Detect which cell encompasses the target text, then output its [X, Y] center coordinate. 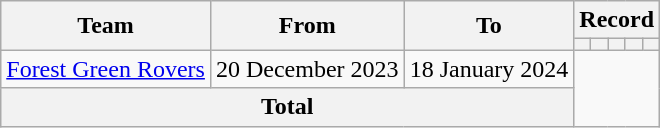
18 January 2024 [489, 69]
Forest Green Rovers [106, 69]
Total [288, 107]
Record [617, 20]
20 December 2023 [307, 69]
From [307, 26]
Team [106, 26]
To [489, 26]
